Capture the cell that displays the provided text and extract its [x, y] central coordinate. 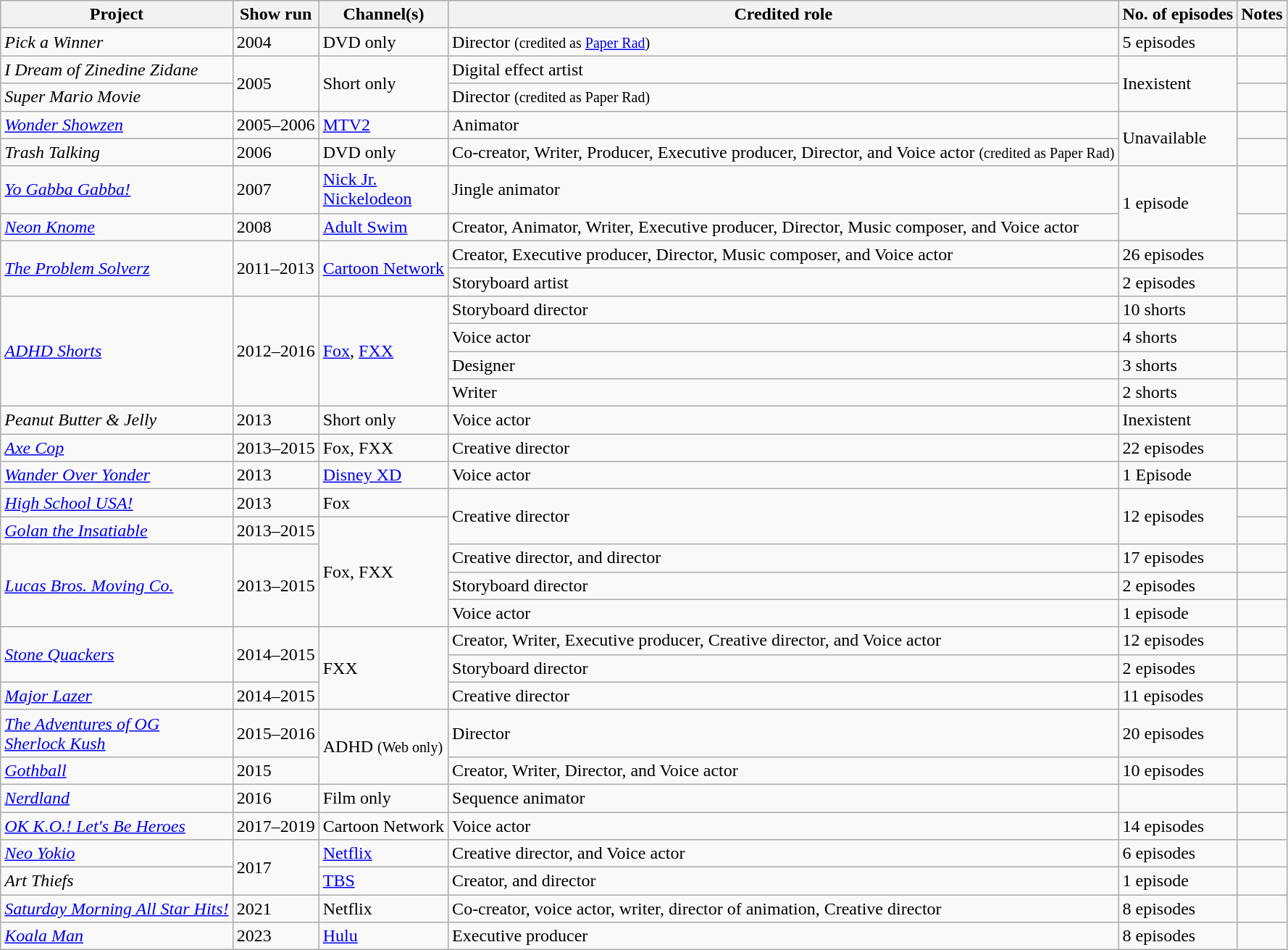
Nerdland [117, 798]
Art Thiefs [117, 881]
Credited role [784, 14]
Executive producer [784, 936]
Neo Yokio [117, 854]
3 shorts [1178, 364]
Creative director, and Voice actor [784, 854]
The Problem Solverz [117, 268]
2 shorts [1178, 393]
Stone Quackers [117, 654]
2011–2013 [275, 268]
10 shorts [1178, 309]
Show run [275, 14]
Wonder Showzen [117, 125]
Golan the Insatiable [117, 530]
Creator, and director [784, 881]
2008 [275, 227]
2017–2019 [275, 825]
2015–2016 [275, 733]
Creator, Animator, Writer, Executive producer, Director, Music composer, and Voice actor [784, 227]
High School USA! [117, 503]
2004 [275, 42]
Fox [383, 503]
Creator, Executive producer, Director, Music composer, and Voice actor [784, 254]
Nick Jr.Nickelodeon [383, 190]
Writer [784, 393]
OK K.O.! Let's Be Heroes [117, 825]
2015 [275, 770]
Creator, Writer, Executive producer, Creative director, and Voice actor [784, 641]
Digital effect artist [784, 70]
Saturday Morning All Star Hits! [117, 909]
Co-creator, voice actor, writer, director of animation, Creative director [784, 909]
5 episodes [1178, 42]
Creative director, and director [784, 558]
Sequence animator [784, 798]
No. of episodes [1178, 14]
Project [117, 14]
Unavailable [1178, 138]
Gothball [117, 770]
22 episodes [1178, 448]
Channel(s) [383, 14]
2016 [275, 798]
Pick a Winner [117, 42]
2012–2016 [275, 351]
2005–2006 [275, 125]
The Adventures of OGSherlock Kush [117, 733]
Director [784, 733]
Koala Man [117, 936]
1 Episode [1178, 475]
ADHD Shorts [117, 351]
Peanut Butter & Jelly [117, 420]
2006 [275, 152]
6 episodes [1178, 854]
Storyboard artist [784, 282]
Film only [383, 798]
2023 [275, 936]
Jingle animator [784, 190]
20 episodes [1178, 733]
MTV2 [383, 125]
11 episodes [1178, 696]
Adult Swim [383, 227]
Animator [784, 125]
2007 [275, 190]
10 episodes [1178, 770]
Wander Over Yonder [117, 475]
Axe Cop [117, 448]
2005 [275, 83]
Creator, Writer, Director, and Voice actor [784, 770]
Yo Gabba Gabba! [117, 190]
Co-creator, Writer, Producer, Executive producer, Director, and Voice actor (credited as Paper Rad) [784, 152]
17 episodes [1178, 558]
Designer [784, 364]
Neon Knome [117, 227]
FXX [383, 668]
Lucas Bros. Moving Co. [117, 586]
ADHD (Web only) [383, 746]
Disney XD [383, 475]
2021 [275, 909]
14 episodes [1178, 825]
Super Mario Movie [117, 97]
Trash Talking [117, 152]
4 shorts [1178, 337]
Hulu [383, 936]
I Dream of Zinedine Zidane [117, 70]
26 episodes [1178, 254]
Major Lazer [117, 696]
2017 [275, 867]
TBS [383, 881]
Notes [1262, 14]
